Capture the cell that displays the provided text and extract its (X, Y) central coordinate. 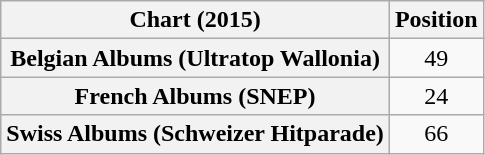
24 (436, 96)
Belgian Albums (Ultratop Wallonia) (196, 58)
Swiss Albums (Schweizer Hitparade) (196, 134)
French Albums (SNEP) (196, 96)
49 (436, 58)
Chart (2015) (196, 20)
66 (436, 134)
Position (436, 20)
